Locate the cell with the specified text and output its (X, Y) center coordinate. 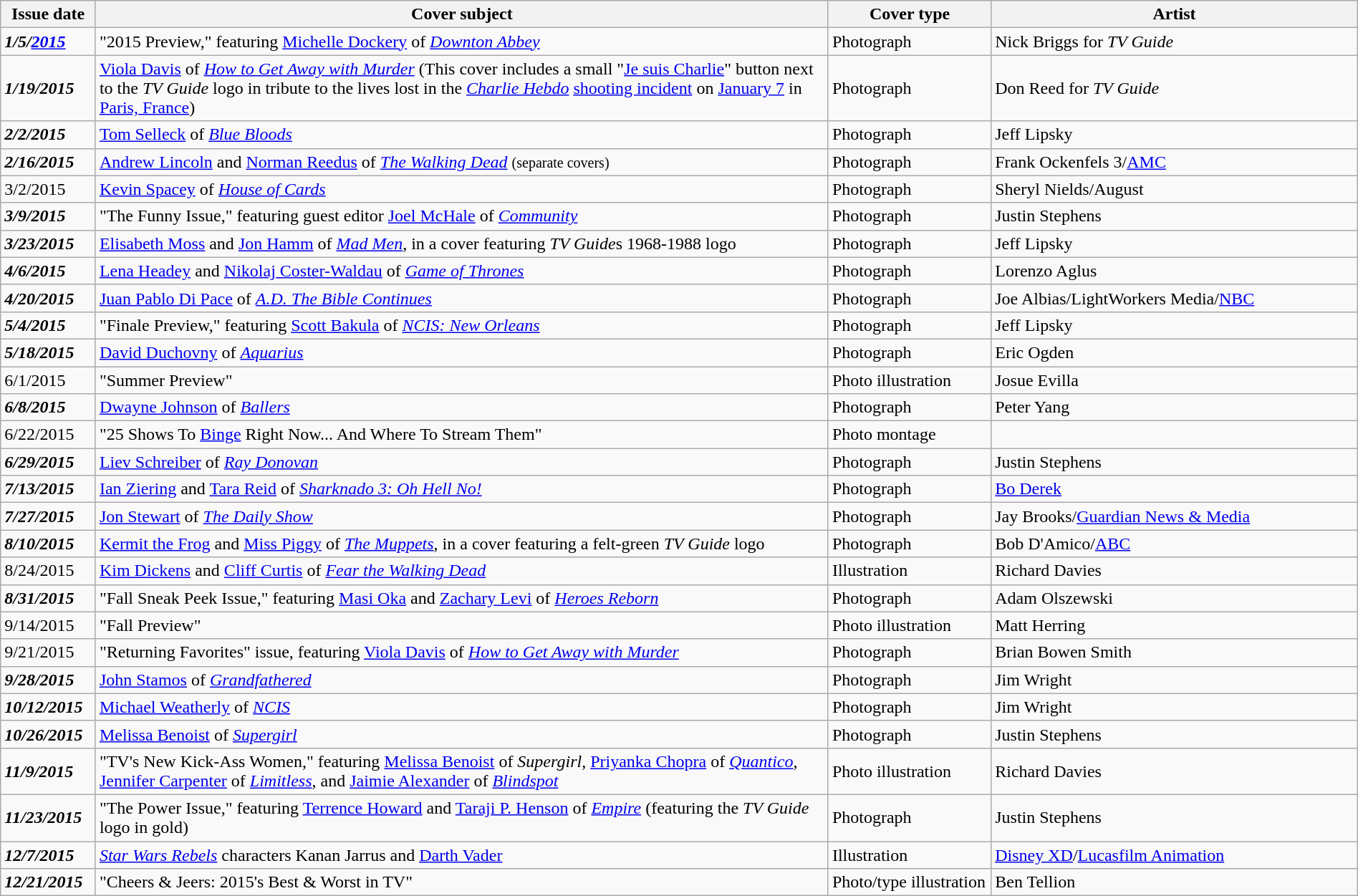
Ian Ziering and Tara Reid of Sharknado 3: Oh Hell No! (461, 489)
3/23/2015 (49, 244)
Cover type (910, 14)
"Cheers & Jeers: 2015's Best & Worst in TV" (461, 882)
Disney XD/Lucasfilm Animation (1175, 854)
Frank Ockenfels 3/AMC (1175, 162)
"2015 Preview," featuring Michelle Dockery of Downton Abbey (461, 42)
7/27/2015 (49, 516)
Andrew Lincoln and Norman Reedus of The Walking Dead (separate covers) (461, 162)
"Returning Favorites" issue, featuring Viola Davis of How to Get Away with Murder (461, 652)
5/18/2015 (49, 352)
12/7/2015 (49, 854)
Dwayne Johnson of Ballers (461, 408)
"Fall Preview" (461, 625)
11/23/2015 (49, 818)
4/6/2015 (49, 271)
7/13/2015 (49, 489)
Kermit the Frog and Miss Piggy of The Muppets, in a cover featuring a felt-green TV Guide logo (461, 544)
Jon Stewart of The Daily Show (461, 516)
Bo Derek (1175, 489)
9/14/2015 (49, 625)
11/9/2015 (49, 771)
Artist (1175, 14)
Peter Yang (1175, 408)
Photo montage (910, 435)
8/31/2015 (49, 598)
Photo/type illustration (910, 882)
Matt Herring (1175, 625)
Bob D'Amico/ABC (1175, 544)
1/5/2015 (49, 42)
Eric Ogden (1175, 352)
3/2/2015 (49, 189)
Jay Brooks/Guardian News & Media (1175, 516)
Kim Dickens and Cliff Curtis of Fear the Walking Dead (461, 571)
"Summer Preview" (461, 380)
6/22/2015 (49, 435)
2/2/2015 (49, 135)
"25 Shows To Binge Right Now... And Where To Stream Them" (461, 435)
Joe Albias/LightWorkers Media/NBC (1175, 298)
6/29/2015 (49, 462)
"The Power Issue," featuring Terrence Howard and Taraji P. Henson of Empire (featuring the TV Guide logo in gold) (461, 818)
Sheryl Nields/August (1175, 189)
9/21/2015 (49, 652)
Kevin Spacey of House of Cards (461, 189)
3/9/2015 (49, 216)
Tom Selleck of Blue Bloods (461, 135)
8/24/2015 (49, 571)
6/1/2015 (49, 380)
Cover subject (461, 14)
"Finale Preview," featuring Scott Bakula of NCIS: New Orleans (461, 325)
1/19/2015 (49, 88)
Michael Weatherly of NCIS (461, 707)
Melissa Benoist of Supergirl (461, 734)
Brian Bowen Smith (1175, 652)
10/26/2015 (49, 734)
Ben Tellion (1175, 882)
Juan Pablo Di Pace of A.D. The Bible Continues (461, 298)
"Fall Sneak Peek Issue," featuring Masi Oka and Zachary Levi of Heroes Reborn (461, 598)
"The Funny Issue," featuring guest editor Joel McHale of Community (461, 216)
David Duchovny of Aquarius (461, 352)
Lorenzo Aglus (1175, 271)
4/20/2015 (49, 298)
Adam Olszewski (1175, 598)
2/16/2015 (49, 162)
Lena Headey and Nikolaj Coster-Waldau of Game of Thrones (461, 271)
6/8/2015 (49, 408)
Star Wars Rebels characters Kanan Jarrus and Darth Vader (461, 854)
8/10/2015 (49, 544)
Liev Schreiber of Ray Donovan (461, 462)
Don Reed for TV Guide (1175, 88)
5/4/2015 (49, 325)
John Stamos of Grandfathered (461, 680)
9/28/2015 (49, 680)
12/21/2015 (49, 882)
Nick Briggs for TV Guide (1175, 42)
Issue date (49, 14)
10/12/2015 (49, 707)
Josue Evilla (1175, 380)
Elisabeth Moss and Jon Hamm of Mad Men, in a cover featuring TV Guides 1968-1988 logo (461, 244)
